Determine the [x, y] coordinate at the center of the cell enclosing the given text.  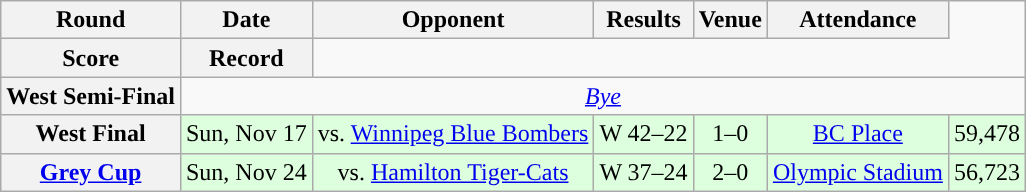
59,478 [986, 134]
Score [91, 58]
Results [644, 20]
vs. Winnipeg Blue Bombers [453, 134]
Sun, Nov 17 [246, 134]
2–0 [730, 172]
Bye [602, 96]
Grey Cup [91, 172]
Record [246, 58]
Olympic Stadium [858, 172]
W 42–22 [644, 134]
Attendance [858, 20]
Date [246, 20]
1–0 [730, 134]
Sun, Nov 24 [246, 172]
Round [91, 20]
56,723 [986, 172]
vs. Hamilton Tiger-Cats [453, 172]
W 37–24 [644, 172]
Venue [730, 20]
West Final [91, 134]
West Semi-Final [91, 96]
BC Place [858, 134]
Opponent [453, 20]
